Pinpoint the cell where the given text exists, returning its (X, Y) midpoint coordinate. 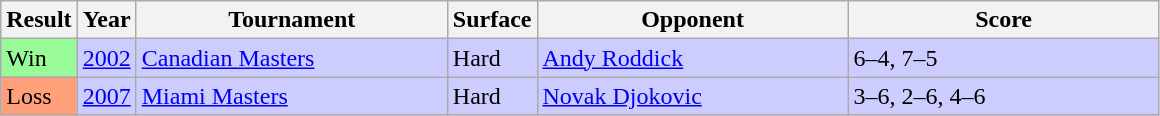
Tournament (292, 20)
3–6, 2–6, 4–6 (1004, 96)
2002 (106, 58)
Result (39, 20)
Year (106, 20)
Surface (492, 20)
2007 (106, 96)
Win (39, 58)
Opponent (692, 20)
Novak Djokovic (692, 96)
6–4, 7–5 (1004, 58)
Loss (39, 96)
Miami Masters (292, 96)
Canadian Masters (292, 58)
Andy Roddick (692, 58)
Score (1004, 20)
